Identify which cell holds the provided text, then report its [x, y] central coordinate. 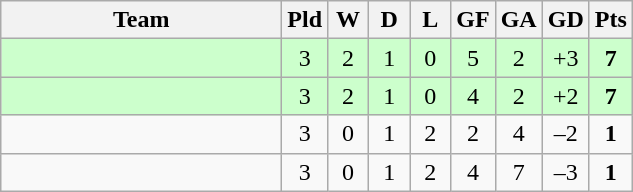
Pld [305, 20]
W [348, 20]
GD [566, 20]
D [390, 20]
L [430, 20]
Team [142, 20]
–3 [566, 172]
GA [518, 20]
+2 [566, 96]
GF [473, 20]
–2 [566, 134]
+3 [566, 58]
Pts [610, 20]
5 [473, 58]
